Determine the (X, Y) coordinate at the center of the cell enclosing the given text.  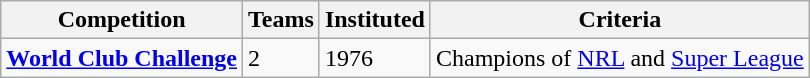
Instituted (374, 20)
Champions of NRL and Super League (620, 58)
World Club Challenge (122, 58)
2 (282, 58)
Competition (122, 20)
1976 (374, 58)
Criteria (620, 20)
Teams (282, 20)
